Pinpoint the cell where the given text exists, returning its [X, Y] midpoint coordinate. 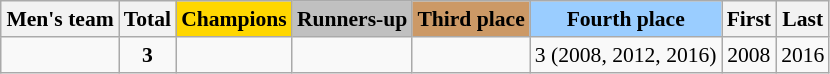
3 [148, 55]
Last [802, 19]
2016 [802, 55]
Total [148, 19]
Fourth place [626, 19]
3 (2008, 2012, 2016) [626, 55]
Third place [470, 19]
2008 [749, 55]
Men's team [60, 19]
Runners-up [352, 19]
First [749, 19]
Champions [234, 19]
